Return [x, y] of the center of cell containing provided text 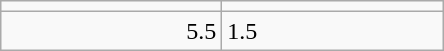
5.5 [112, 31]
1.5 [332, 31]
